Return the [x, y] coordinate for the center point of the cell that contains the specified text.  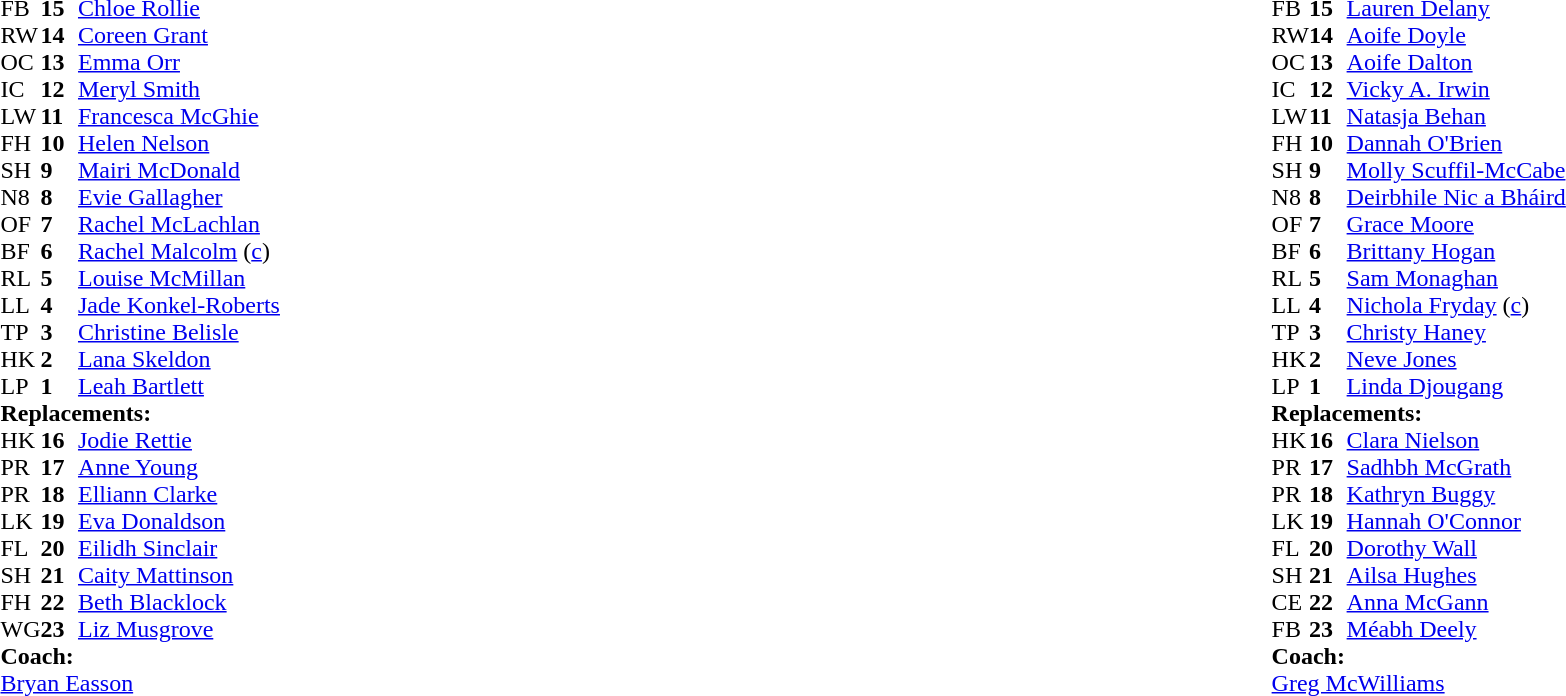
Elliann Clarke [179, 494]
Eva Donaldson [179, 522]
FB [1291, 630]
Grace Moore [1456, 224]
Rachel McLachlan [179, 224]
Méabh Deely [1456, 630]
Christine Belisle [179, 332]
Aoife Dalton [1456, 62]
Vicky A. Irwin [1456, 90]
Natasja Behan [1456, 116]
Eilidh Sinclair [179, 548]
Emma Orr [179, 62]
Brittany Hogan [1456, 252]
Anna McGann [1456, 602]
Beth Blacklock [179, 602]
Deirbhile Nic a Bháird [1456, 198]
Lana Skeldon [179, 360]
Anne Young [179, 468]
Nichola Fryday (c) [1456, 306]
Christy Haney [1456, 332]
Liz Musgrove [179, 630]
Linda Djougang [1456, 386]
Kathryn Buggy [1456, 494]
Evie Gallagher [179, 198]
Molly Scuffil-McCabe [1456, 170]
Sadhbh McGrath [1456, 468]
Rachel Malcolm (c) [179, 252]
Mairi McDonald [179, 170]
Dorothy Wall [1456, 548]
Clara Nielson [1456, 440]
Ailsa Hughes [1456, 576]
Coreen Grant [179, 36]
Francesca McGhie [179, 116]
Helen Nelson [179, 144]
Leah Bartlett [179, 386]
Aoife Doyle [1456, 36]
Neve Jones [1456, 360]
Jade Konkel-Roberts [179, 306]
Sam Monaghan [1456, 278]
Louise McMillan [179, 278]
CE [1291, 602]
WG [20, 630]
Caity Mattinson [179, 576]
Hannah O'Connor [1456, 522]
Jodie Rettie [179, 440]
Dannah O'Brien [1456, 144]
Meryl Smith [179, 90]
